Return the (X, Y) coordinate for the center point of the cell that contains the specified text.  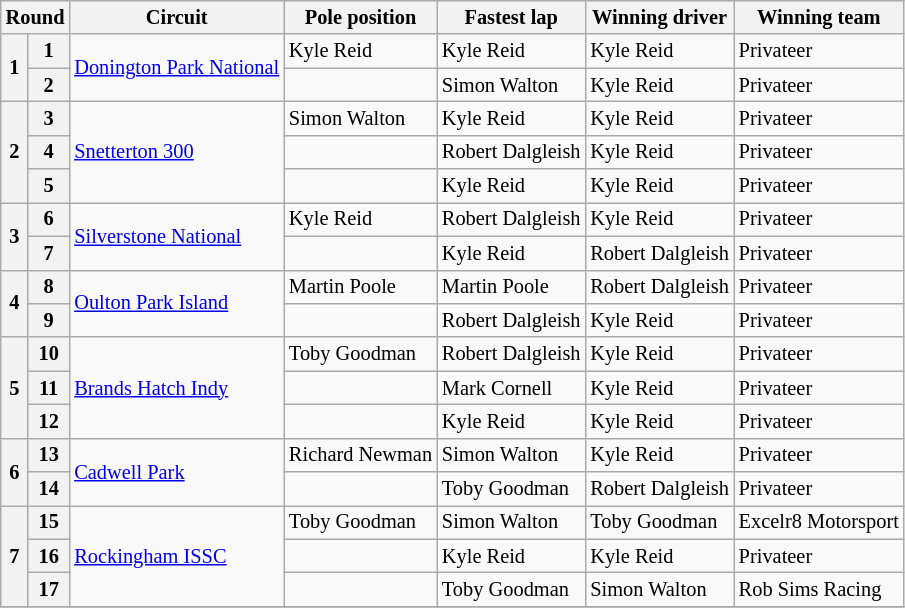
17 (48, 589)
Pole position (360, 17)
9 (48, 320)
Excelr8 Motorsport (819, 522)
Fastest lap (511, 17)
13 (48, 455)
Winning team (819, 17)
10 (48, 354)
Oulton Park Island (176, 304)
16 (48, 556)
Richard Newman (360, 455)
Silverstone National (176, 236)
Winning driver (659, 17)
Snetterton 300 (176, 152)
Brands Hatch Indy (176, 388)
Rockingham ISSC (176, 556)
14 (48, 489)
11 (48, 388)
15 (48, 522)
Rob Sims Racing (819, 589)
Mark Cornell (511, 388)
Round (36, 17)
12 (48, 421)
8 (48, 287)
Circuit (176, 17)
Donington Park National (176, 68)
Cadwell Park (176, 472)
